Pinpoint the cell where the given text exists, returning its [x, y] midpoint coordinate. 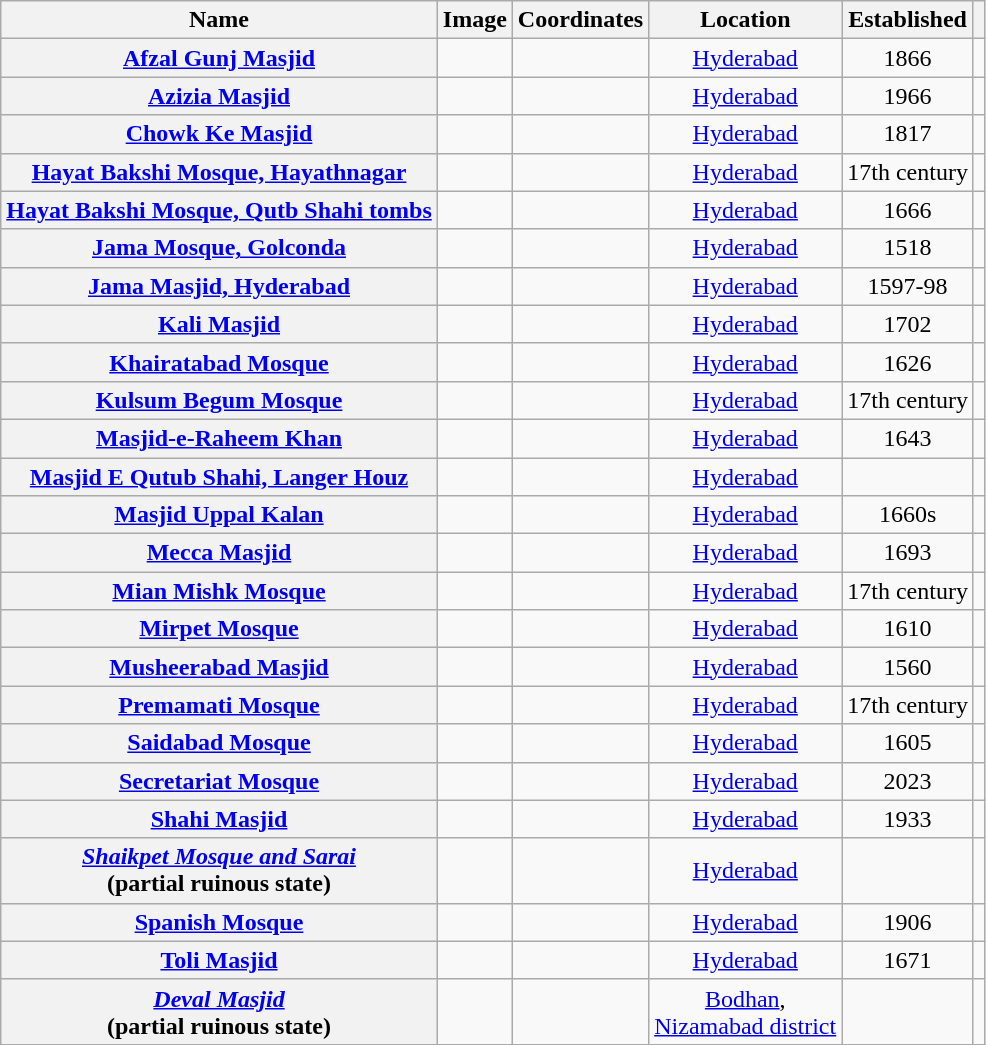
Bodhan,Nizamabad district [746, 1012]
1518 [908, 248]
Hayat Bakshi Mosque, Qutb Shahi tombs [220, 210]
1643 [908, 438]
Chowk Ke Masjid [220, 134]
Hayat Bakshi Mosque, Hayathnagar [220, 172]
1597-98 [908, 286]
1666 [908, 210]
Name [220, 20]
Toli Masjid [220, 960]
1671 [908, 960]
1693 [908, 553]
Mian Mishk Mosque [220, 591]
2023 [908, 781]
1605 [908, 743]
Masjid-e-Raheem Khan [220, 438]
Premamati Mosque [220, 705]
Shaikpet Mosque and Sarai(partial ruinous state) [220, 870]
Spanish Mosque [220, 922]
Image [474, 20]
Shahi Masjid [220, 819]
1966 [908, 96]
1660s [908, 515]
Location [746, 20]
1866 [908, 58]
Jama Mosque, Golconda [220, 248]
1610 [908, 629]
1933 [908, 819]
1626 [908, 362]
Masjid Uppal Kalan [220, 515]
Masjid E Qutub Shahi, Langer Houz [220, 477]
Azizia Masjid [220, 96]
1560 [908, 667]
Mirpet Mosque [220, 629]
Saidabad Mosque [220, 743]
Jama Masjid, Hyderabad [220, 286]
Established [908, 20]
1906 [908, 922]
Kali Masjid [220, 324]
1817 [908, 134]
1702 [908, 324]
Mecca Masjid [220, 553]
Coordinates [580, 20]
Deval Masjid(partial ruinous state) [220, 1012]
Secretariat Mosque [220, 781]
Kulsum Begum Mosque [220, 400]
Khairatabad Mosque [220, 362]
Afzal Gunj Masjid [220, 58]
Musheerabad Masjid [220, 667]
